Extract the (x, y) coordinate from the center of the cell holding the provided text.  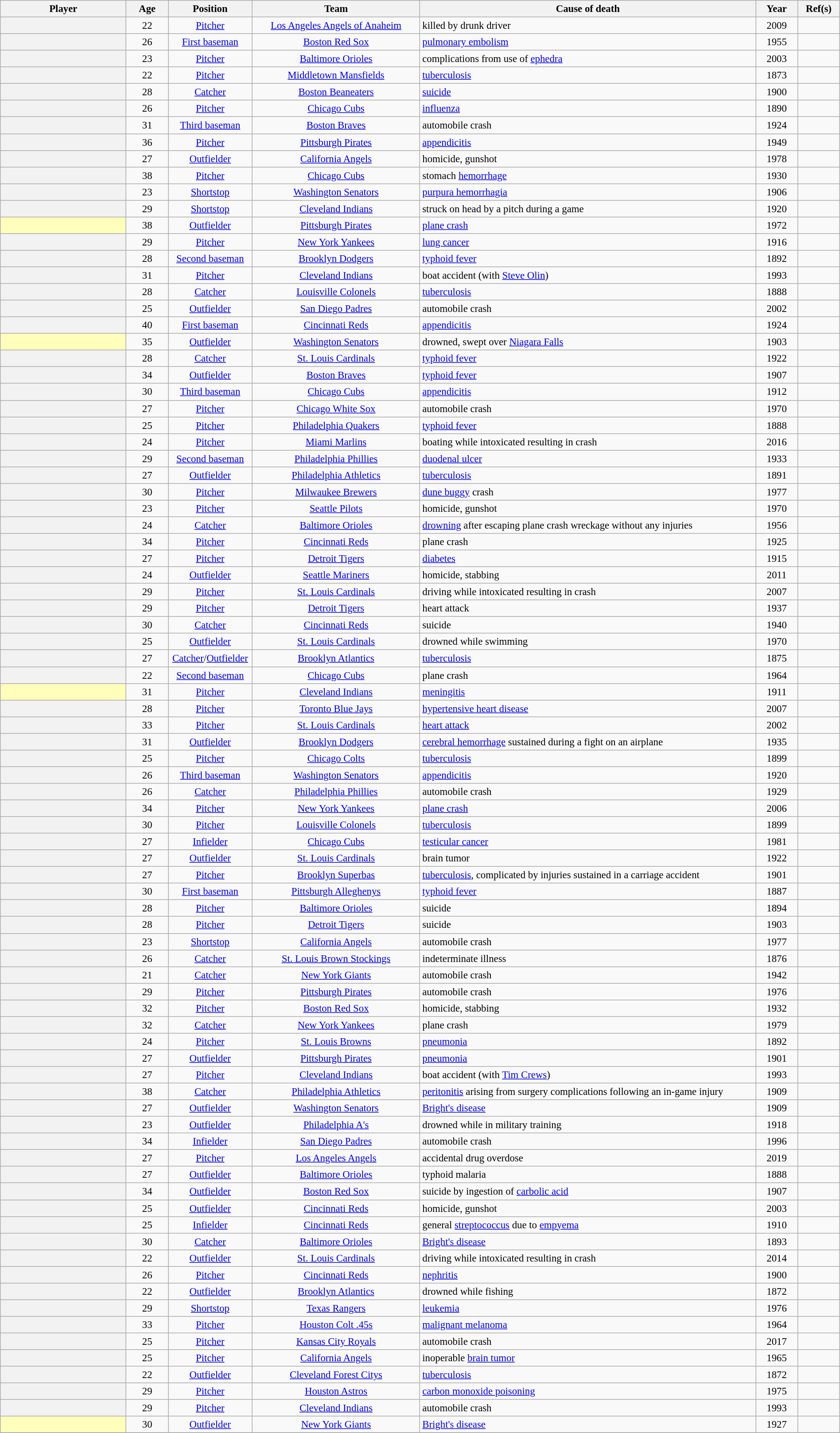
Los Angeles Angels (336, 1158)
Seattle Mariners (336, 575)
2014 (777, 1258)
pulmonary embolism (588, 42)
St. Louis Browns (336, 1042)
Seattle Pilots (336, 509)
1911 (777, 692)
complications from use of ephedra (588, 59)
killed by drunk driver (588, 26)
1965 (777, 1358)
Cleveland Forest Citys (336, 1375)
struck on head by a pitch during a game (588, 209)
Catcher/Outfielder (210, 658)
Cause of death (588, 9)
Ref(s) (819, 9)
purpura hemorrhagia (588, 192)
indeterminate illness (588, 958)
1916 (777, 242)
drowned while swimming (588, 642)
Texas Rangers (336, 1308)
1875 (777, 658)
brain tumor (588, 858)
tuberculosis, complicated by injuries sustained in a carriage accident (588, 875)
1930 (777, 175)
21 (147, 975)
35 (147, 342)
1935 (777, 742)
typhoid malaria (588, 1175)
drowned, swept over Niagara Falls (588, 342)
Middletown Mansfields (336, 75)
2006 (777, 808)
1915 (777, 559)
1927 (777, 1425)
1942 (777, 975)
40 (147, 325)
Chicago White Sox (336, 409)
leukemia (588, 1308)
Los Angeles Angels of Anaheim (336, 26)
2016 (777, 442)
Toronto Blue Jays (336, 709)
1996 (777, 1141)
lung cancer (588, 242)
1956 (777, 525)
diabetes (588, 559)
boating while intoxicated resulting in crash (588, 442)
Philadelphia Quakers (336, 425)
1932 (777, 1009)
Milwaukee Brewers (336, 492)
drowned while in military training (588, 1125)
drowning after escaping plane crash wreckage without any injuries (588, 525)
1906 (777, 192)
St. Louis Brown Stockings (336, 958)
2011 (777, 575)
1894 (777, 908)
1887 (777, 892)
1929 (777, 792)
inoperable brain tumor (588, 1358)
malignant melanoma (588, 1325)
Boston Beaneaters (336, 92)
1893 (777, 1242)
hypertensive heart disease (588, 709)
Houston Colt .45s (336, 1325)
1933 (777, 459)
1949 (777, 142)
1940 (777, 625)
2009 (777, 26)
1955 (777, 42)
carbon monoxide poisoning (588, 1391)
2019 (777, 1158)
influenza (588, 109)
1972 (777, 226)
accidental drug overdose (588, 1158)
Position (210, 9)
meningitis (588, 692)
1925 (777, 542)
general streptococcus due to empyema (588, 1225)
Player (63, 9)
stomach hemorrhage (588, 175)
boat accident (with Tim Crews) (588, 1075)
Pittsburgh Alleghenys (336, 892)
suicide by ingestion of carbolic acid (588, 1192)
Kansas City Royals (336, 1341)
1978 (777, 159)
1979 (777, 1025)
duodenal ulcer (588, 459)
Philadelphia A's (336, 1125)
boat accident (with Steve Olin) (588, 275)
1918 (777, 1125)
1937 (777, 608)
2017 (777, 1341)
1891 (777, 475)
1890 (777, 109)
cerebral hemorrhage sustained during a fight on an airplane (588, 742)
testicular cancer (588, 842)
drowned while fishing (588, 1292)
1981 (777, 842)
dune buggy crash (588, 492)
Age (147, 9)
Team (336, 9)
1873 (777, 75)
1910 (777, 1225)
peritonitis arising from surgery complications following an in-game injury (588, 1092)
Chicago Colts (336, 759)
Houston Astros (336, 1391)
1876 (777, 958)
36 (147, 142)
nephritis (588, 1275)
1912 (777, 392)
Miami Marlins (336, 442)
Year (777, 9)
Brooklyn Superbas (336, 875)
1975 (777, 1391)
